Identify which cell holds the provided text, then report its [x, y] central coordinate. 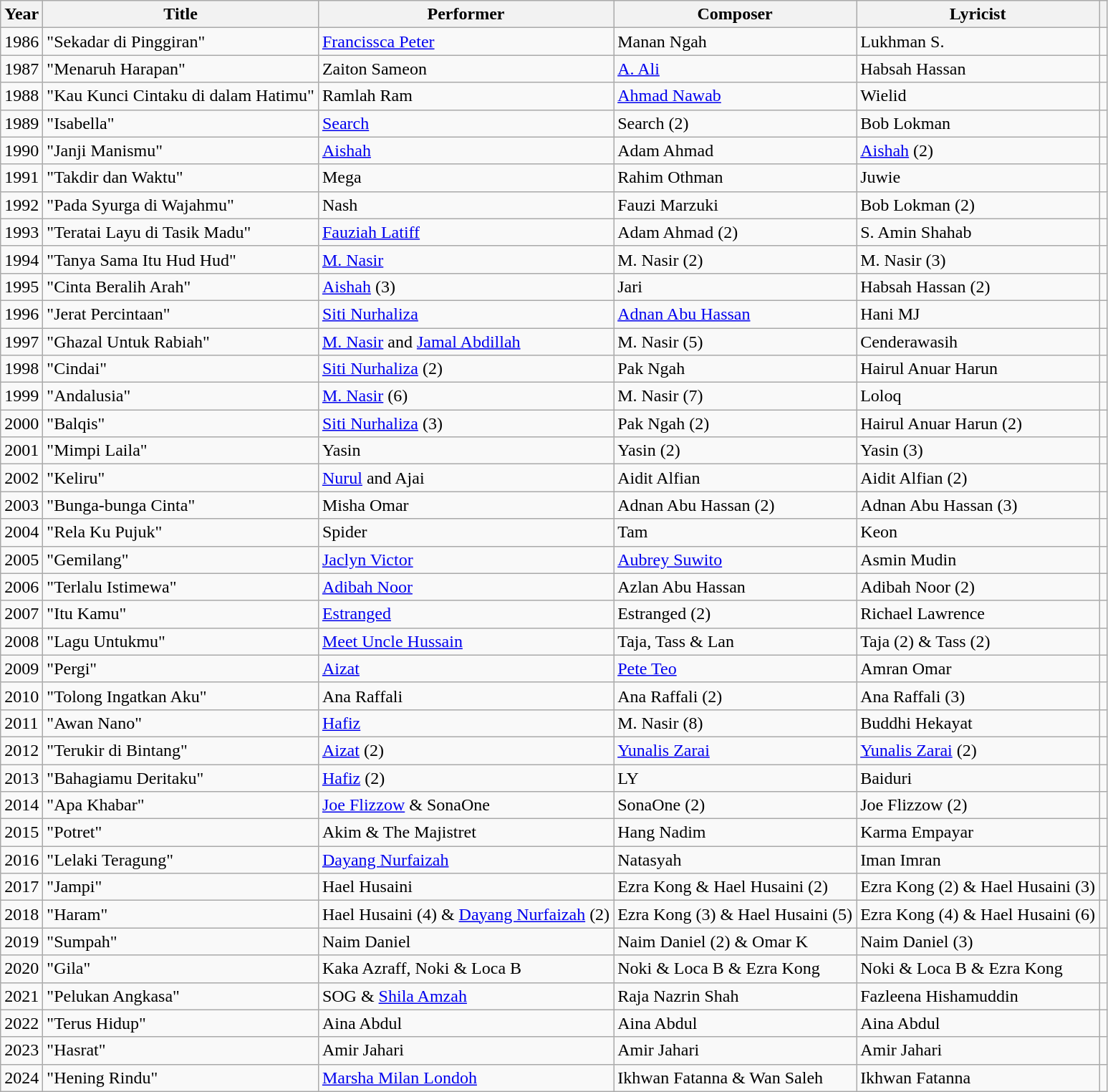
"Gemilang" [180, 560]
Mega [466, 178]
1999 [21, 396]
M. Nasir and Jamal Abdillah [466, 342]
Hael Husaini [466, 887]
Ahmad Nawab [735, 96]
M. Nasir [466, 259]
"Jampi" [180, 887]
Pak Ngah (2) [735, 423]
"Hasrat" [180, 1050]
Meet Uncle Hussain [466, 641]
M. Nasir (5) [735, 342]
1994 [21, 259]
Joe Flizzow & SonaOne [466, 805]
"Cinta Beralih Arah" [180, 287]
Nash [466, 205]
Hairul Anuar Harun (2) [978, 423]
"Cindai" [180, 369]
Adibah Noor [466, 587]
Richael Lawrence [978, 614]
"Gila" [180, 969]
1991 [21, 178]
2013 [21, 777]
1990 [21, 150]
"Terukir di Bintang" [180, 750]
Iman Imran [978, 860]
Yasin [466, 451]
Ezra Kong (4) & Hael Husaini (6) [978, 914]
Estranged [466, 614]
Fauzi Marzuki [735, 205]
Nurul and Ajai [466, 478]
2019 [21, 942]
Aubrey Suwito [735, 560]
Hairul Anuar Harun [978, 369]
Juwie [978, 178]
Composer [735, 14]
2007 [21, 614]
"Mimpi Laila" [180, 451]
Aishah (3) [466, 287]
Bob Lokman [978, 123]
"Terus Hidup" [180, 1023]
M. Nasir (6) [466, 396]
"Terlalu Istimewa" [180, 587]
2003 [21, 505]
Spider [466, 532]
1989 [21, 123]
Baiduri [978, 777]
"Hening Rindu" [180, 1078]
1993 [21, 232]
Jari [735, 287]
Taja (2) & Tass (2) [978, 641]
1995 [21, 287]
"Itu Kamu" [180, 614]
Pak Ngah [735, 369]
Siti Nurhaliza [466, 314]
Azlan Abu Hassan [735, 587]
"Tanya Sama Itu Hud Hud" [180, 259]
Estranged (2) [735, 614]
"Potret" [180, 833]
2001 [21, 451]
A. Ali [735, 69]
"Balqis" [180, 423]
Aizat (2) [466, 750]
Hael Husaini (4) & Dayang Nurfaizah (2) [466, 914]
Karma Empayar [978, 833]
Fauziah Latiff [466, 232]
Aizat [466, 669]
Lukhman S. [978, 42]
Jaclyn Victor [466, 560]
Manan Ngah [735, 42]
"Awan Nano" [180, 723]
1997 [21, 342]
Cenderawasih [978, 342]
Ikhwan Fatanna & Wan Saleh [735, 1078]
Ezra Kong (3) & Hael Husaini (5) [735, 914]
2009 [21, 669]
2005 [21, 560]
Hani MJ [978, 314]
Raja Nazrin Shah [735, 996]
Bob Lokman (2) [978, 205]
2020 [21, 969]
"Menaruh Harapan" [180, 69]
"Ghazal Untuk Rabiah" [180, 342]
Hafiz [466, 723]
Marsha Milan Londoh [466, 1078]
"Janji Manismu" [180, 150]
Siti Nurhaliza (2) [466, 369]
Ikhwan Fatanna [978, 1078]
Yasin (3) [978, 451]
Aidit Alfian (2) [978, 478]
M. Nasir (2) [735, 259]
Adibah Noor (2) [978, 587]
Amran Omar [978, 669]
"Rela Ku Pujuk" [180, 532]
Hang Nadim [735, 833]
Ana Raffali (2) [735, 696]
Pete Teo [735, 669]
Zaiton Sameon [466, 69]
Ezra Kong (2) & Hael Husaini (3) [978, 887]
1998 [21, 369]
Aishah [466, 150]
Adam Ahmad [735, 150]
2012 [21, 750]
1987 [21, 69]
Ezra Kong & Hael Husaini (2) [735, 887]
"Takdir dan Waktu" [180, 178]
M. Nasir (7) [735, 396]
"Bunga-bunga Cinta" [180, 505]
Year [21, 14]
SonaOne (2) [735, 805]
Aishah (2) [978, 150]
Yasin (2) [735, 451]
2000 [21, 423]
Dayang Nurfaizah [466, 860]
"Sumpah" [180, 942]
2008 [21, 641]
Hafiz (2) [466, 777]
Rahim Othman [735, 178]
"Teratai Layu di Tasik Madu" [180, 232]
Keon [978, 532]
Performer [466, 14]
Fazleena Hishamuddin [978, 996]
Taja, Tass & Lan [735, 641]
2016 [21, 860]
Habsah Hassan [978, 69]
Yunalis Zarai [735, 750]
2017 [21, 887]
"Andalusia" [180, 396]
Adnan Abu Hassan [735, 314]
"Kau Kunci Cintaku di dalam Hatimu" [180, 96]
1986 [21, 42]
Misha Omar [466, 505]
Akim & The Majistret [466, 833]
Loloq [978, 396]
Tam [735, 532]
Francissca Peter [466, 42]
Title [180, 14]
LY [735, 777]
"Jerat Percintaan" [180, 314]
1988 [21, 96]
Naim Daniel (2) & Omar K [735, 942]
"Isabella" [180, 123]
Naim Daniel [466, 942]
"Bahagiamu Deritaku" [180, 777]
Search (2) [735, 123]
"Haram" [180, 914]
Yunalis Zarai (2) [978, 750]
"Sekadar di Pinggiran" [180, 42]
Joe Flizzow (2) [978, 805]
2004 [21, 532]
"Apa Khabar" [180, 805]
2018 [21, 914]
2011 [21, 723]
"Lelaki Teragung" [180, 860]
"Tolong Ingatkan Aku" [180, 696]
Natasyah [735, 860]
1992 [21, 205]
SOG & Shila Amzah [466, 996]
"Keliru" [180, 478]
Ramlah Ram [466, 96]
Ana Raffali [466, 696]
Adam Ahmad (2) [735, 232]
2021 [21, 996]
Habsah Hassan (2) [978, 287]
2006 [21, 587]
Siti Nurhaliza (3) [466, 423]
2022 [21, 1023]
1996 [21, 314]
S. Amin Shahab [978, 232]
Lyricist [978, 14]
2024 [21, 1078]
Wielid [978, 96]
Adnan Abu Hassan (3) [978, 505]
Asmin Mudin [978, 560]
M. Nasir (8) [735, 723]
Kaka Azraff, Noki & Loca B [466, 969]
Naim Daniel (3) [978, 942]
Buddhi Hekayat [978, 723]
2015 [21, 833]
Ana Raffali (3) [978, 696]
"Lagu Untukmu" [180, 641]
2014 [21, 805]
"Pergi" [180, 669]
"Pada Syurga di Wajahmu" [180, 205]
2002 [21, 478]
Aidit Alfian [735, 478]
2023 [21, 1050]
2010 [21, 696]
"Pelukan Angkasa" [180, 996]
Adnan Abu Hassan (2) [735, 505]
Search [466, 123]
M. Nasir (3) [978, 259]
